Output the (x, y) coordinate of the center of the cell containing the given text.  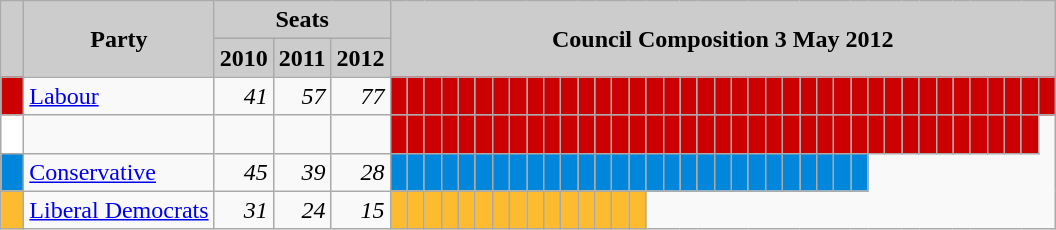
39 (302, 172)
28 (360, 172)
Council Composition 3 May 2012 (722, 39)
15 (360, 210)
31 (244, 210)
2011 (302, 58)
Seats (302, 20)
41 (244, 96)
2010 (244, 58)
57 (302, 96)
Conservative (119, 172)
24 (302, 210)
Liberal Democrats (119, 210)
Labour (119, 96)
45 (244, 172)
2012 (360, 58)
Party (119, 39)
77 (360, 96)
